Extract the [x, y] coordinate from the center of the cell holding the provided text.  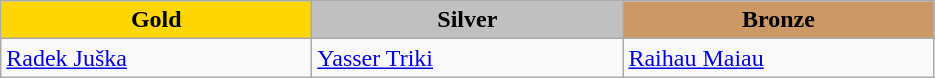
Yasser Triki [468, 58]
Raihau Maiau [778, 58]
Bronze [778, 20]
Radek Juška [156, 58]
Silver [468, 20]
Gold [156, 20]
